Determine the (X, Y) coordinate at the center of the cell enclosing the given text.  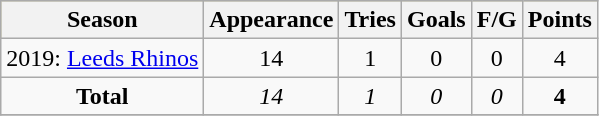
Appearance (272, 20)
Goals (436, 20)
Points (560, 20)
Total (102, 96)
2019: Leeds Rhinos (102, 58)
F/G (496, 20)
Season (102, 20)
Tries (370, 20)
